Search for the cell housing the specified text and yield its (X, Y) center coordinate. 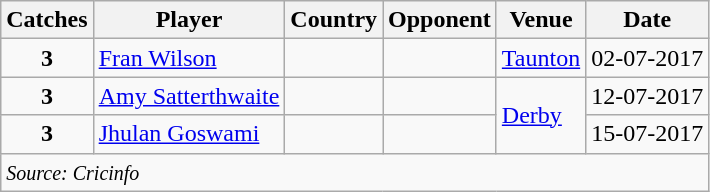
Player (189, 20)
Fran Wilson (189, 58)
Date (648, 20)
Source: Cricinfo (355, 172)
Catches (47, 20)
Taunton (540, 58)
Derby (540, 115)
02-07-2017 (648, 58)
Amy Satterthwaite (189, 96)
15-07-2017 (648, 134)
Jhulan Goswami (189, 134)
Country (334, 20)
12-07-2017 (648, 96)
Opponent (440, 20)
Venue (540, 20)
